For the text-containing cell, return its midpoint in [X, Y] coordinate format. 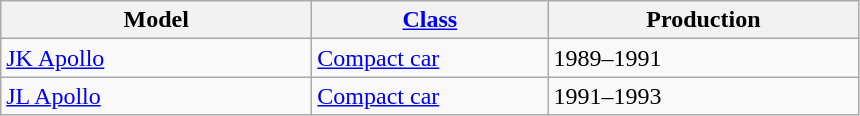
1989–1991 [704, 58]
1991–1993 [704, 96]
JK Apollo [156, 58]
JL Apollo [156, 96]
Production [704, 20]
Model [156, 20]
Class [430, 20]
